Scan for the cell matching the given text and deliver its (x, y) coordinate at center. 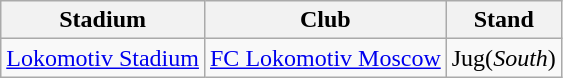
FC Lokomotiv Moscow (325, 58)
Club (325, 20)
Stadium (103, 20)
Lokomotiv Stadium (103, 58)
Stand (504, 20)
Jug(South) (504, 58)
